Scan for the cell matching the given text and deliver its (x, y) coordinate at center. 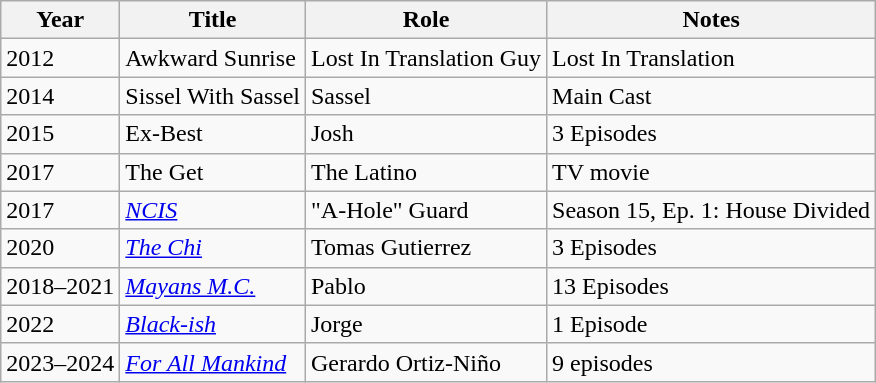
2014 (60, 96)
"A-Hole" Guard (426, 210)
2023–2024 (60, 362)
Awkward Sunrise (213, 58)
2022 (60, 324)
NCIS (213, 210)
Notes (712, 20)
2015 (60, 134)
Lost In Translation (712, 58)
For All Mankind (213, 362)
2020 (60, 248)
The Latino (426, 172)
Ex-Best (213, 134)
13 Episodes (712, 286)
Role (426, 20)
Pablo (426, 286)
Main Cast (712, 96)
Sassel (426, 96)
Title (213, 20)
Lost In Translation Guy (426, 58)
9 episodes (712, 362)
Josh (426, 134)
Tomas Gutierrez (426, 248)
Year (60, 20)
Jorge (426, 324)
The Chi (213, 248)
Gerardo Ortiz-Niño (426, 362)
1 Episode (712, 324)
The Get (213, 172)
Black-ish (213, 324)
Sissel With Sassel (213, 96)
Mayans M.C. (213, 286)
Season 15, Ep. 1: House Divided (712, 210)
2018–2021 (60, 286)
TV movie (712, 172)
2012 (60, 58)
